From the cell containing the given text, extract its center point as [X, Y] coordinate. 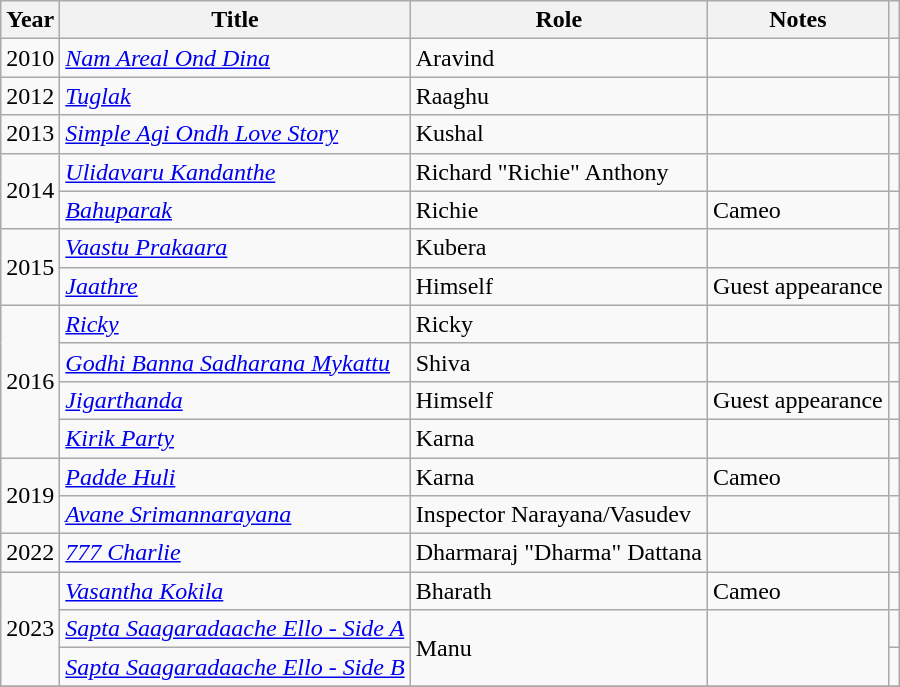
2019 [30, 496]
Avane Srimannarayana [235, 515]
Nam Areal Ond Dina [235, 58]
Jaathre [235, 286]
Sapta Saagaradaache Ello - Side A [235, 629]
Raaghu [558, 96]
Vasantha Kokila [235, 591]
2015 [30, 267]
Tuglak [235, 96]
Year [30, 20]
Kushal [558, 134]
Kirik Party [235, 438]
2023 [30, 629]
Manu [558, 648]
Padde Huli [235, 477]
Ulidavaru Kandanthe [235, 172]
Shiva [558, 362]
Kubera [558, 248]
Vaastu Prakaara [235, 248]
Jigarthanda [235, 400]
Inspector Narayana/Vasudev [558, 515]
2022 [30, 553]
Title [235, 20]
Role [558, 20]
2013 [30, 134]
Dharmaraj "Dharma" Dattana [558, 553]
Notes [798, 20]
Bahuparak [235, 210]
777 Charlie [235, 553]
Simple Agi Ondh Love Story [235, 134]
Godhi Banna Sadharana Mykattu [235, 362]
Richie [558, 210]
2010 [30, 58]
Sapta Saagaradaache Ello - Side B [235, 667]
Bharath [558, 591]
Richard "Richie" Anthony [558, 172]
Aravind [558, 58]
2016 [30, 381]
2012 [30, 96]
2014 [30, 191]
